Determine the [X, Y] coordinate at the center of the cell enclosing the given text.  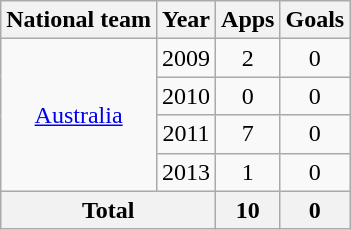
Australia [79, 115]
National team [79, 20]
2011 [186, 134]
2013 [186, 172]
Total [108, 210]
2 [248, 58]
Apps [248, 20]
1 [248, 172]
2009 [186, 58]
Year [186, 20]
10 [248, 210]
Goals [315, 20]
2010 [186, 96]
7 [248, 134]
